Scan for the cell matching the given text and deliver its [x, y] coordinate at center. 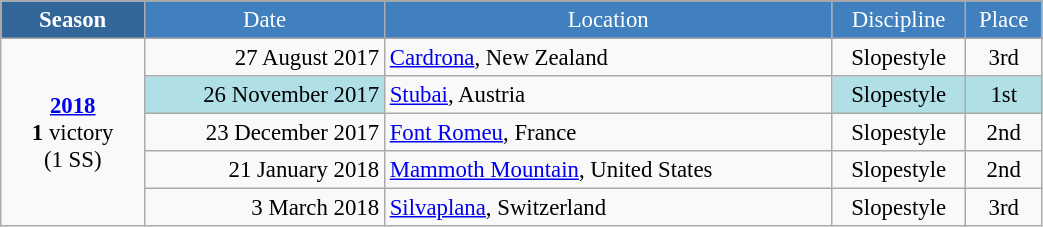
27 August 2017 [265, 58]
Stubai, Austria [608, 95]
Discipline [898, 20]
Location [608, 20]
26 November 2017 [265, 95]
2018 1 victory(1 SS) [73, 133]
3 March 2018 [265, 208]
Silvaplana, Switzerland [608, 208]
1st [1004, 95]
Font Romeu, France [608, 133]
Place [1004, 20]
23 December 2017 [265, 133]
Mammoth Mountain, United States [608, 170]
21 January 2018 [265, 170]
Season [73, 20]
Cardrona, New Zealand [608, 58]
Date [265, 20]
